Determine the (X, Y) coordinate at the center of the cell enclosing the given text.  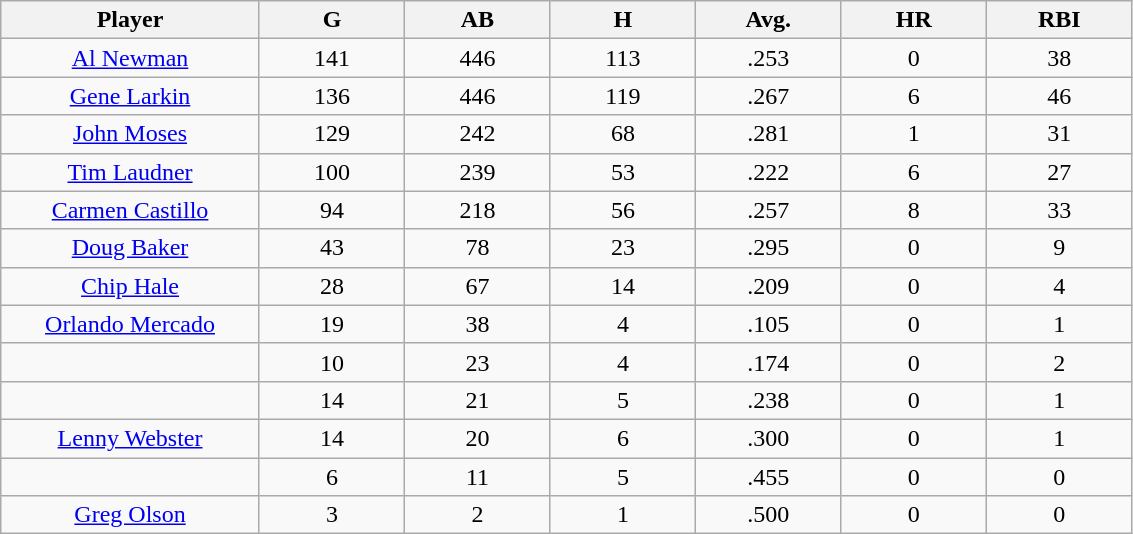
10 (332, 362)
H (622, 20)
Greg Olson (130, 515)
G (332, 20)
.222 (768, 172)
Al Newman (130, 58)
28 (332, 286)
.300 (768, 438)
Lenny Webster (130, 438)
100 (332, 172)
.257 (768, 210)
.238 (768, 400)
68 (622, 134)
11 (478, 477)
129 (332, 134)
.105 (768, 324)
Gene Larkin (130, 96)
19 (332, 324)
141 (332, 58)
.267 (768, 96)
239 (478, 172)
.174 (768, 362)
RBI (1059, 20)
27 (1059, 172)
.253 (768, 58)
Chip Hale (130, 286)
John Moses (130, 134)
8 (914, 210)
113 (622, 58)
67 (478, 286)
AB (478, 20)
Carmen Castillo (130, 210)
136 (332, 96)
56 (622, 210)
46 (1059, 96)
.455 (768, 477)
Avg. (768, 20)
Player (130, 20)
Tim Laudner (130, 172)
9 (1059, 248)
33 (1059, 210)
Orlando Mercado (130, 324)
218 (478, 210)
242 (478, 134)
78 (478, 248)
20 (478, 438)
.295 (768, 248)
21 (478, 400)
31 (1059, 134)
94 (332, 210)
43 (332, 248)
53 (622, 172)
.281 (768, 134)
.500 (768, 515)
HR (914, 20)
119 (622, 96)
.209 (768, 286)
Doug Baker (130, 248)
3 (332, 515)
